Extract the (X, Y) coordinate from the center of the cell holding the provided text.  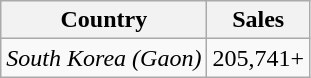
205,741+ (258, 58)
Country (104, 20)
Sales (258, 20)
South Korea (Gaon) (104, 58)
